Extract the (x, y) coordinate from the center of the cell holding the provided text.  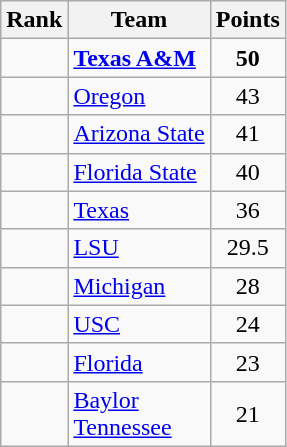
Florida State (139, 172)
24 (248, 324)
BaylorTennessee (139, 414)
Michigan (139, 286)
Texas A&M (139, 58)
28 (248, 286)
29.5 (248, 248)
Texas (139, 210)
Oregon (139, 96)
LSU (139, 248)
Florida (139, 362)
23 (248, 362)
40 (248, 172)
36 (248, 210)
21 (248, 414)
Points (248, 20)
50 (248, 58)
41 (248, 134)
43 (248, 96)
Team (139, 20)
Arizona State (139, 134)
USC (139, 324)
Rank (34, 20)
